Pinpoint the cell where the given text exists, returning its [x, y] midpoint coordinate. 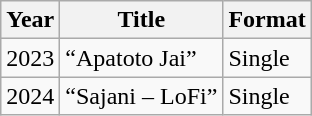
2024 [30, 96]
Title [142, 20]
Format [267, 20]
“Apatoto Jai” [142, 58]
“Sajani – LoFi” [142, 96]
Year [30, 20]
2023 [30, 58]
